Identify which cell holds the provided text, then report its [X, Y] central coordinate. 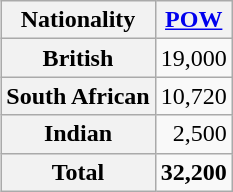
South African [78, 96]
Indian [78, 134]
POW [194, 20]
Total [78, 172]
2,500 [194, 134]
32,200 [194, 172]
10,720 [194, 96]
19,000 [194, 58]
British [78, 58]
Nationality [78, 20]
